Output the [X, Y] coordinate of the center of the cell containing the given text.  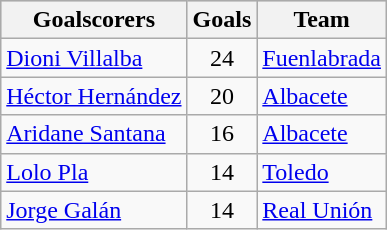
Jorge Galán [94, 210]
Goalscorers [94, 20]
Lolo Pla [94, 172]
16 [222, 134]
Toledo [322, 172]
Goals [222, 20]
Fuenlabrada [322, 58]
Dioni Villalba [94, 58]
Real Unión [322, 210]
Aridane Santana [94, 134]
Team [322, 20]
24 [222, 58]
20 [222, 96]
Héctor Hernández [94, 96]
